Locate the cell with the specified text and output its (x, y) center coordinate. 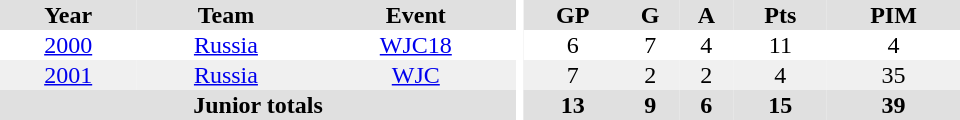
PIM (894, 15)
15 (781, 105)
2000 (68, 45)
Junior totals (258, 105)
Pts (781, 15)
2001 (68, 75)
Team (226, 15)
35 (894, 75)
WJC (416, 75)
13 (572, 105)
GP (572, 15)
11 (781, 45)
WJC18 (416, 45)
39 (894, 105)
Event (416, 15)
G (650, 15)
A (706, 15)
9 (650, 105)
Year (68, 15)
